Identify which cell holds the provided text, then report its [X, Y] central coordinate. 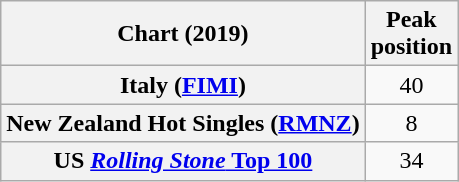
New Zealand Hot Singles (RMNZ) [183, 123]
Chart (2019) [183, 34]
40 [411, 85]
Italy (FIMI) [183, 85]
8 [411, 123]
34 [411, 161]
US Rolling Stone Top 100 [183, 161]
Peakposition [411, 34]
